Search for the cell housing the specified text and yield its (x, y) center coordinate. 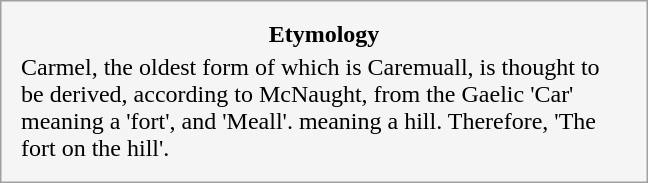
Etymology (324, 35)
